Scan for the cell matching the given text and deliver its [x, y] coordinate at center. 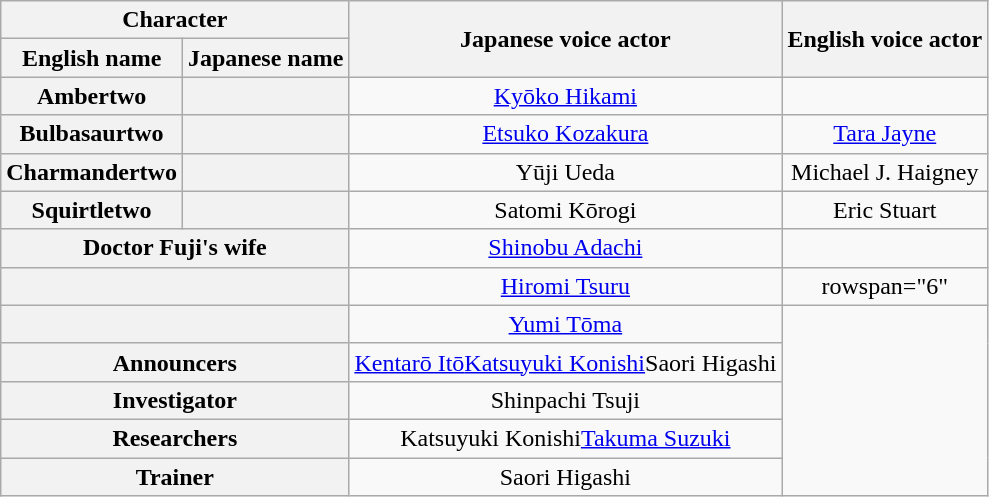
Hiromi Tsuru [566, 286]
Eric Stuart [885, 210]
English voice actor [885, 39]
Character [175, 20]
Satomi Kōrogi [566, 210]
Katsuyuki KonishiTakuma Suzuki [566, 438]
Trainer [175, 477]
Investigator [175, 400]
Kyōko Hikami [566, 96]
Japanese voice actor [566, 39]
Squirtletwo [92, 210]
Ambertwo [92, 96]
Shinobu Adachi [566, 248]
Japanese name [265, 58]
Tara Jayne [885, 134]
English name [92, 58]
Researchers [175, 438]
Yumi Tōma [566, 324]
Shinpachi Tsuji [566, 400]
Yūji Ueda [566, 172]
Bulbasaurtwo [92, 134]
Announcers [175, 362]
Kentarō ItōKatsuyuki KonishiSaori Higashi [566, 362]
Saori Higashi [566, 477]
Doctor Fuji's wife [175, 248]
rowspan="6" [885, 286]
Etsuko Kozakura [566, 134]
Charmandertwo [92, 172]
Michael J. Haigney [885, 172]
